Identify which cell holds the provided text, then report its (X, Y) central coordinate. 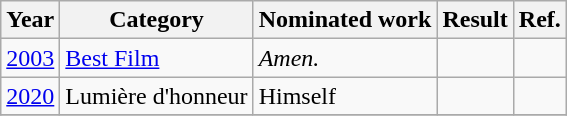
2003 (30, 58)
2020 (30, 96)
Result (475, 20)
Himself (345, 96)
Amen. (345, 58)
Lumière d'honneur (156, 96)
Category (156, 20)
Year (30, 20)
Best Film (156, 58)
Nominated work (345, 20)
Ref. (540, 20)
